Return [x, y] of the center of cell containing provided text 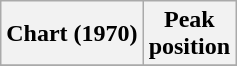
Chart (1970) [72, 34]
Peakposition [189, 34]
